Identify which cell holds the provided text, then report its [x, y] central coordinate. 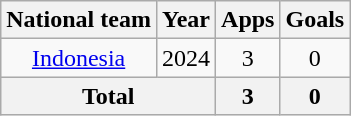
Goals [315, 20]
Indonesia [79, 58]
Year [186, 20]
Total [108, 96]
National team [79, 20]
2024 [186, 58]
Apps [248, 20]
